Search for the cell housing the specified text and yield its (X, Y) center coordinate. 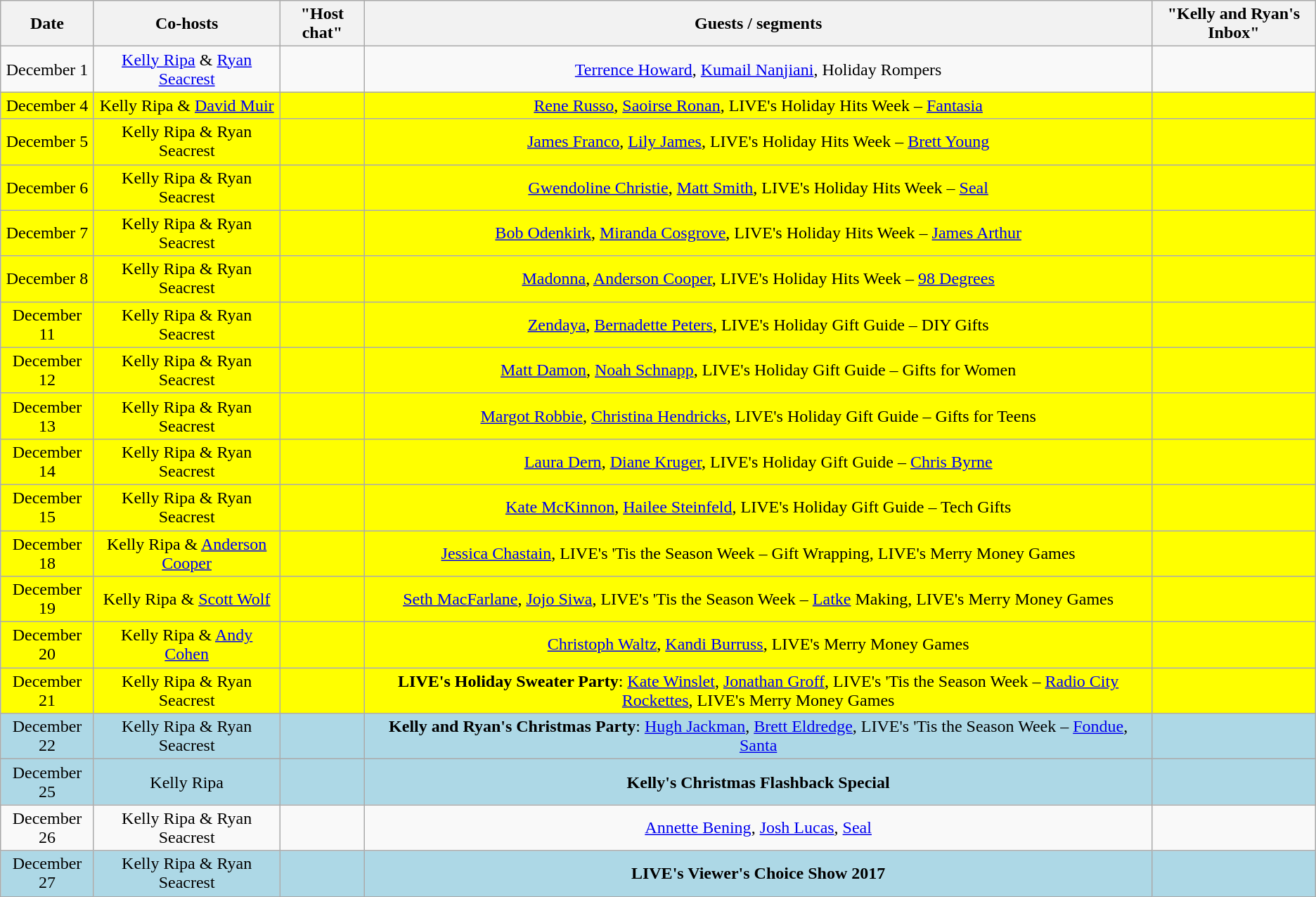
Zendaya, Bernadette Peters, LIVE's Holiday Gift Guide – DIY Gifts (759, 325)
Margot Robbie, Christina Hendricks, LIVE's Holiday Gift Guide – Gifts for Teens (759, 416)
Matt Damon, Noah Schnapp, LIVE's Holiday Gift Guide – Gifts for Women (759, 370)
December 20 (47, 645)
December 4 (47, 105)
December 27 (47, 873)
December 15 (47, 508)
Jessica Chastain, LIVE's 'Tis the Season Week – Gift Wrapping, LIVE's Merry Money Games (759, 553)
Kelly Ripa & Andy Cohen (187, 645)
Kelly Ripa & Scott Wolf (187, 599)
December 21 (47, 690)
LIVE's Viewer's Choice Show 2017 (759, 873)
Kelly Ripa (187, 782)
December 25 (47, 782)
Rene Russo, Saoirse Ronan, LIVE's Holiday Hits Week – Fantasia (759, 105)
James Franco, Lily James, LIVE's Holiday Hits Week – Brett Young (759, 142)
December 7 (47, 233)
Guests / segments (759, 24)
Kelly Ripa & David Muir (187, 105)
December 8 (47, 278)
"Host chat" (322, 24)
"Kelly and Ryan's Inbox" (1234, 24)
December 5 (47, 142)
Seth MacFarlane, Jojo Siwa, LIVE's 'Tis the Season Week – Latke Making, LIVE's Merry Money Games (759, 599)
Kelly and Ryan's Christmas Party: Hugh Jackman, Brett Eldredge, LIVE's 'Tis the Season Week – Fondue, Santa (759, 737)
December 1 (47, 69)
Christoph Waltz, Kandi Burruss, LIVE's Merry Money Games (759, 645)
Kate McKinnon, Hailee Steinfeld, LIVE's Holiday Gift Guide – Tech Gifts (759, 508)
December 22 (47, 737)
Kelly's Christmas Flashback Special (759, 782)
December 13 (47, 416)
December 12 (47, 370)
December 6 (47, 187)
Kelly Ripa & Anderson Cooper (187, 553)
Laura Dern, Diane Kruger, LIVE's Holiday Gift Guide – Chris Byrne (759, 461)
Gwendoline Christie, Matt Smith, LIVE's Holiday Hits Week – Seal (759, 187)
Bob Odenkirk, Miranda Cosgrove, LIVE's Holiday Hits Week – James Arthur (759, 233)
Annette Bening, Josh Lucas, Seal (759, 828)
Co-hosts (187, 24)
Terrence Howard, Kumail Nanjiani, Holiday Rompers (759, 69)
Madonna, Anderson Cooper, LIVE's Holiday Hits Week – 98 Degrees (759, 278)
December 19 (47, 599)
December 26 (47, 828)
December 18 (47, 553)
December 11 (47, 325)
Date (47, 24)
December 14 (47, 461)
LIVE's Holiday Sweater Party: Kate Winslet, Jonathan Groff, LIVE's 'Tis the Season Week – Radio City Rockettes, LIVE's Merry Money Games (759, 690)
